Detect which cell encompasses the target text, then output its (X, Y) center coordinate. 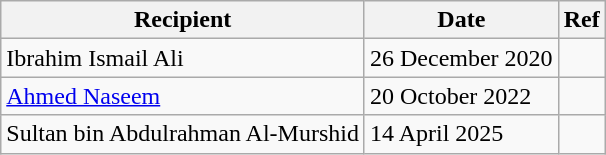
Date (461, 20)
Ahmed Naseem (183, 96)
Recipient (183, 20)
14 April 2025 (461, 134)
26 December 2020 (461, 58)
20 October 2022 (461, 96)
Sultan bin Abdulrahman Al-Murshid (183, 134)
Ref (582, 20)
Ibrahim Ismail Ali (183, 58)
